Pinpoint the cell where the given text exists, returning its (x, y) midpoint coordinate. 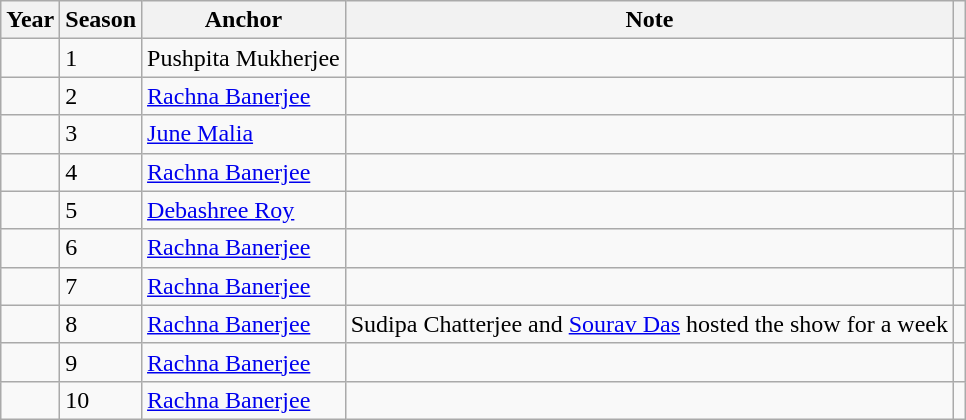
3 (101, 134)
9 (101, 362)
Season (101, 20)
4 (101, 172)
1 (101, 58)
2 (101, 96)
Debashree Roy (244, 210)
10 (101, 400)
6 (101, 248)
June Malia (244, 134)
Year (30, 20)
8 (101, 324)
Anchor (244, 20)
7 (101, 286)
Pushpita Mukherjee (244, 58)
5 (101, 210)
Sudipa Chatterjee and Sourav Das hosted the show for a week (649, 324)
Note (649, 20)
